Capture the cell that displays the provided text and extract its [x, y] central coordinate. 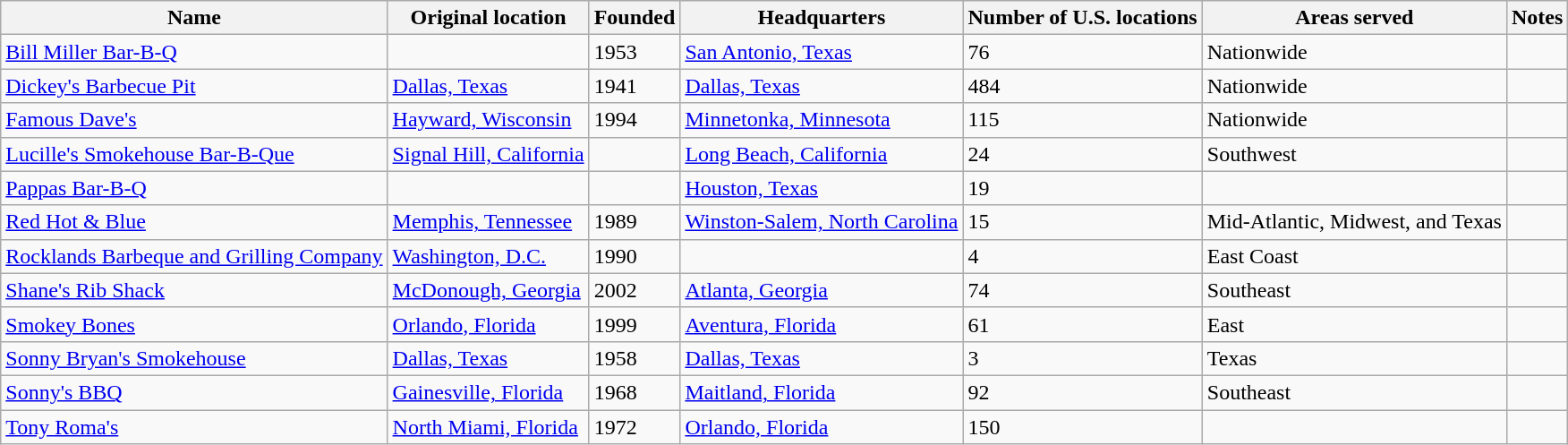
Bill Miller Bar-B-Q [194, 52]
Notes [1537, 18]
15 [1083, 222]
Famous Dave's [194, 120]
North Miami, Florida [489, 427]
Dickey's Barbecue Pit [194, 86]
Mid-Atlantic, Midwest, and Texas [1354, 222]
Name [194, 18]
76 [1083, 52]
24 [1083, 154]
1990 [635, 256]
1953 [635, 52]
Number of U.S. locations [1083, 18]
Rocklands Barbeque and Grilling Company [194, 256]
Sonny Bryan's Smokehouse [194, 358]
1994 [635, 120]
2002 [635, 290]
1941 [635, 86]
San Antonio, Texas [822, 52]
Minnetonka, Minnesota [822, 120]
Signal Hill, California [489, 154]
1989 [635, 222]
484 [1083, 86]
115 [1083, 120]
150 [1083, 427]
Maitland, Florida [822, 392]
Washington, D.C. [489, 256]
Headquarters [822, 18]
Southwest [1354, 154]
Lucille's Smokehouse Bar-B-Que [194, 154]
Aventura, Florida [822, 324]
Houston, Texas [822, 188]
McDonough, Georgia [489, 290]
Smokey Bones [194, 324]
61 [1083, 324]
92 [1083, 392]
19 [1083, 188]
Winston-Salem, North Carolina [822, 222]
Founded [635, 18]
Hayward, Wisconsin [489, 120]
1968 [635, 392]
Tony Roma's [194, 427]
3 [1083, 358]
Shane's Rib Shack [194, 290]
Original location [489, 18]
Long Beach, California [822, 154]
Areas served [1354, 18]
Gainesville, Florida [489, 392]
1958 [635, 358]
Atlanta, Georgia [822, 290]
Red Hot & Blue [194, 222]
4 [1083, 256]
East Coast [1354, 256]
1972 [635, 427]
Texas [1354, 358]
Memphis, Tennessee [489, 222]
1999 [635, 324]
Pappas Bar-B-Q [194, 188]
74 [1083, 290]
Sonny's BBQ [194, 392]
East [1354, 324]
